Capture the cell that displays the provided text and extract its (X, Y) central coordinate. 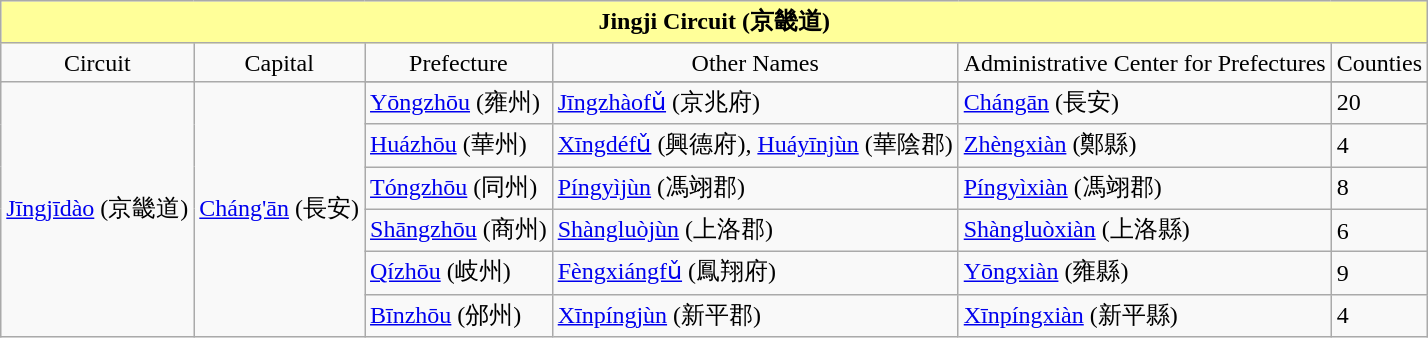
Bīnzhōu (邠州) (458, 316)
Píngyìjùn (馮翊郡) (755, 188)
Chángān (長安) (1144, 102)
Circuit (98, 62)
20 (1379, 102)
Shàngluòjùn (上洛郡) (755, 230)
Counties (1379, 62)
Jīngjīdào (京畿道) (98, 208)
Administrative Center for Prefectures (1144, 62)
Tóngzhōu (同州) (458, 188)
Jingji Circuit (京畿道) (714, 22)
Huázhōu (華州) (458, 146)
Xīnpíngjùn (新平郡) (755, 316)
Other Names (755, 62)
Xīnpíngxiàn (新平縣) (1144, 316)
8 (1379, 188)
Píngyìxiàn (馮翊郡) (1144, 188)
Shàngluòxiàn (上洛縣) (1144, 230)
Xīngdéfǔ (興德府), Huáyīnjùn (華陰郡) (755, 146)
9 (1379, 274)
Jīngzhàofǔ (京兆府) (755, 102)
Yōngzhōu (雍州) (458, 102)
Prefecture (458, 62)
Yōngxiàn (雍縣) (1144, 274)
Qízhōu (岐州) (458, 274)
Cháng'ān (長安) (280, 208)
Zhèngxiàn (鄭縣) (1144, 146)
Shāngzhōu (商州) (458, 230)
Fèngxiángfǔ (鳳翔府) (755, 274)
6 (1379, 230)
Capital (280, 62)
